Scan for the cell matching the given text and deliver its (X, Y) coordinate at center. 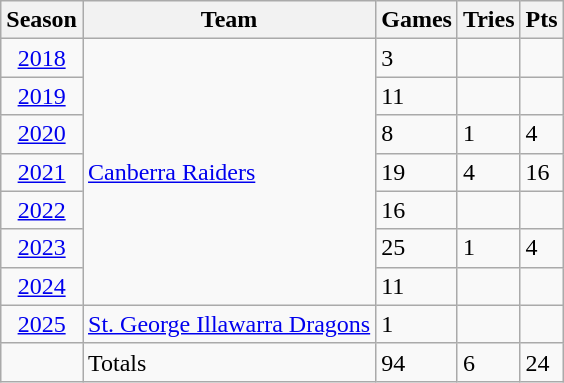
2023 (42, 248)
19 (417, 172)
Games (417, 20)
Season (42, 20)
2021 (42, 172)
Team (228, 20)
2022 (42, 210)
6 (488, 362)
2025 (42, 324)
94 (417, 362)
8 (417, 134)
Tries (488, 20)
25 (417, 248)
Canberra Raiders (228, 172)
2019 (42, 96)
3 (417, 58)
Pts (542, 20)
2018 (42, 58)
2020 (42, 134)
24 (542, 362)
St. George Illawarra Dragons (228, 324)
Totals (228, 362)
2024 (42, 286)
